Extract the (X, Y) coordinate from the center of the cell holding the provided text.  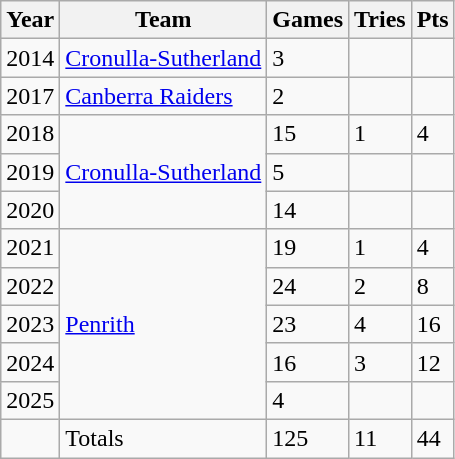
2023 (30, 324)
2019 (30, 172)
Tries (380, 20)
24 (308, 286)
2018 (30, 134)
2017 (30, 96)
11 (380, 438)
14 (308, 210)
23 (308, 324)
12 (432, 362)
Penrith (164, 324)
2024 (30, 362)
2020 (30, 210)
2025 (30, 400)
19 (308, 248)
125 (308, 438)
44 (432, 438)
5 (308, 172)
Totals (164, 438)
2022 (30, 286)
Year (30, 20)
8 (432, 286)
Games (308, 20)
Canberra Raiders (164, 96)
Team (164, 20)
Pts (432, 20)
2021 (30, 248)
2014 (30, 58)
15 (308, 134)
